For the text-containing cell, return its midpoint in (x, y) coordinate format. 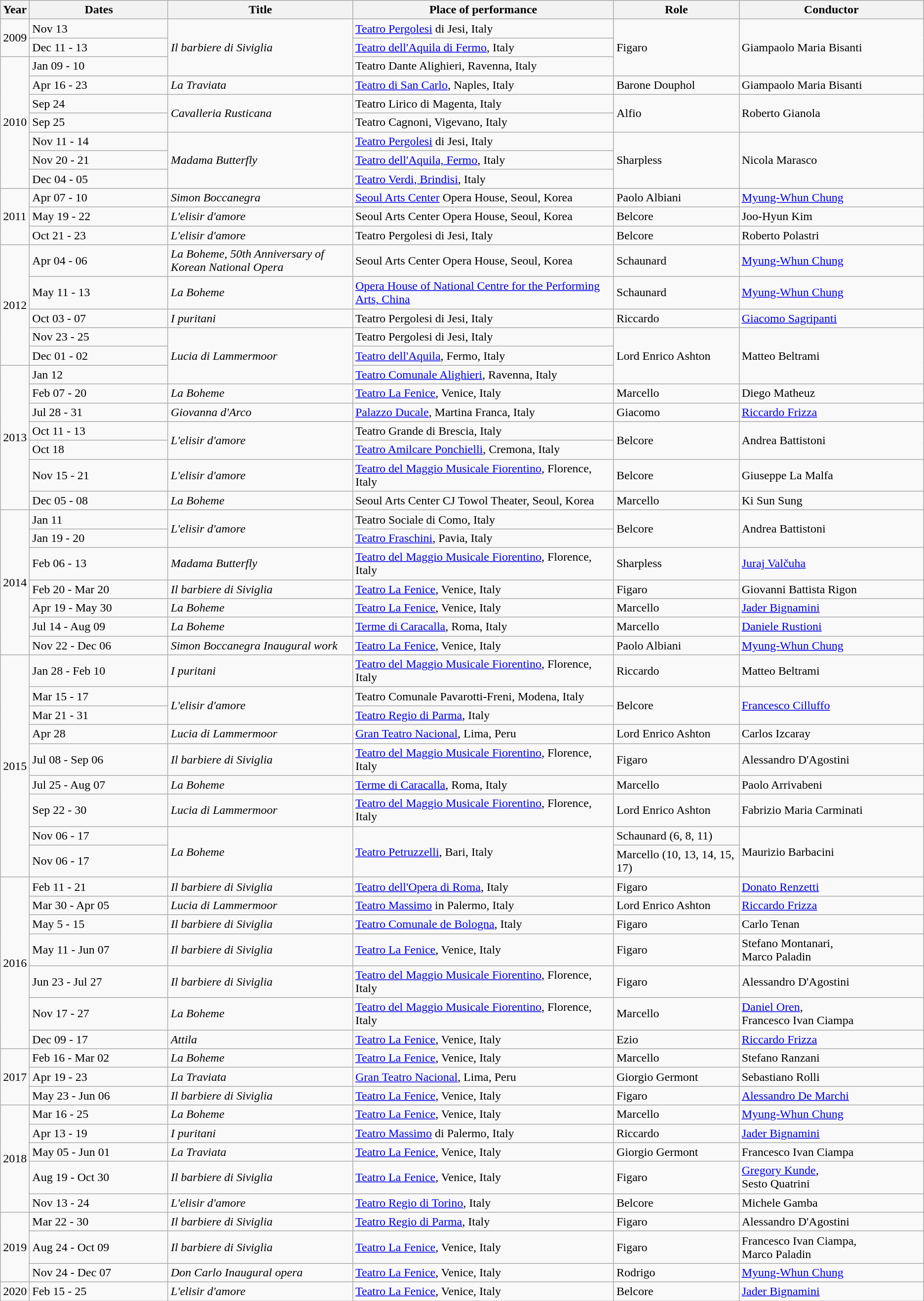
Dec 11 - 13 (99, 47)
Title (260, 10)
Francesco Ivan Ciampa (831, 1152)
Oct 18 (99, 450)
Teatro Verdi, Brindisi, Italy (483, 179)
Giovanni Battista Rigon (831, 589)
Feb 16 - Mar 02 (99, 1058)
Teatro Dante Alighieri, Ravenna, Italy (483, 66)
Teatro Massimo di Palermo, Italy (483, 1133)
Feb 07 - 20 (99, 393)
Nov 11 - 14 (99, 141)
Jan 09 - 10 (99, 66)
Teatro Regio di Torino, Italy (483, 1203)
Jan 11 (99, 519)
Teatro Massimo in Palermo, Italy (483, 905)
Sebastiano Rolli (831, 1077)
Palazzo Ducale, Martina Franca, Italy (483, 412)
Teatro dell'Aquila di Fermo, Italy (483, 47)
Nov 17 - 27 (99, 1014)
Carlos Izcaray (831, 734)
Feb 06 - 13 (99, 564)
Nov 13 - 24 (99, 1203)
2009 (15, 38)
Roberto Gianola (831, 113)
Teatro Petruzzelli, Bari, Italy (483, 852)
Giacomo Sagripanti (831, 318)
2017 (15, 1077)
2012 (15, 305)
Sep 25 (99, 122)
Nov 24 - Dec 07 (99, 1272)
Nicola Marasco (831, 160)
Jul 25 - Aug 07 (99, 785)
Marcello (10, 13, 14, 15, 17) (676, 861)
Teatro Grande di Brescia, Italy (483, 431)
Francesco Cilluffo (831, 706)
Feb 15 - 25 (99, 1291)
Mar 21 - 31 (99, 715)
Gregory Kunde,Sesto Quatrini (831, 1178)
Apr 13 - 19 (99, 1133)
Rodrigo (676, 1272)
Apr 07 - 10 (99, 197)
Simon Boccanegra (260, 197)
Attila (260, 1039)
Francesco Ivan Ciampa,Marco Paladin (831, 1247)
Jan 28 - Feb 10 (99, 671)
Mar 22 - 30 (99, 1222)
Daniele Rustioni (831, 627)
Nov 20 - 21 (99, 160)
Teatro Amilcare Ponchielli, Cremona, Italy (483, 450)
Simon Boccanegra Inaugural work (260, 646)
May 23 - Jun 06 (99, 1096)
Apr 19 - 23 (99, 1077)
Opera House of National Centre for the Performing Arts, China (483, 293)
Feb 11 - 21 (99, 886)
Year (15, 10)
May 05 - Jun 01 (99, 1152)
Teatro di San Carlo, Naples, Italy (483, 85)
Daniel Oren,Francesco Ivan Ciampa (831, 1014)
Diego Matheuz (831, 393)
Dec 09 - 17 (99, 1039)
2014 (15, 582)
Aug 19 - Oct 30 (99, 1178)
Sep 24 (99, 104)
2020 (15, 1291)
2019 (15, 1247)
Joo-Hyun Kim (831, 216)
Teatro Comunale Pavarotti-Freni, Modena, Italy (483, 696)
Sep 22 - 30 (99, 810)
Dec 01 - 02 (99, 356)
Ezio (676, 1039)
Jul 28 - 31 (99, 412)
Teatro Lirico di Magenta, Italy (483, 104)
Apr 28 (99, 734)
Nov 15 - 21 (99, 475)
Jun 23 - Jul 27 (99, 982)
May 19 - 22 (99, 216)
2016 (15, 962)
Giovanna d'Arco (260, 412)
2015 (15, 766)
2010 (15, 122)
Dec 04 - 05 (99, 179)
Feb 20 - Mar 20 (99, 589)
Fabrizio Maria Carminati (831, 810)
Maurizio Barbacini (831, 852)
Mar 30 - Apr 05 (99, 905)
Dec 05 - 08 (99, 500)
Schaunard (6, 8, 11) (676, 836)
Oct 03 - 07 (99, 318)
Alessandro De Marchi (831, 1096)
Conductor (831, 10)
Apr 19 - May 30 (99, 608)
Oct 11 - 13 (99, 431)
Giacomo (676, 412)
2018 (15, 1159)
Teatro Sociale di Como, Italy (483, 519)
Teatro dell'Opera di Roma, Italy (483, 886)
Ki Sun Sung (831, 500)
Oct 21 - 23 (99, 235)
Donato Renzetti (831, 886)
Jan 19 - 20 (99, 538)
Carlo Tenan (831, 924)
Dates (99, 10)
Alfio (676, 113)
May 11 - 13 (99, 293)
Nov 22 - Dec 06 (99, 646)
2013 (15, 437)
Cavalleria Rusticana (260, 113)
Mar 16 - 25 (99, 1114)
Apr 16 - 23 (99, 85)
Jul 08 - Sep 06 (99, 759)
Nov 13 (99, 29)
2011 (15, 216)
La Boheme, 50th Anniversary of Korean National Opera (260, 261)
Seoul Arts Center CJ Towol Theater, Seoul, Korea (483, 500)
Role (676, 10)
Giuseppe La Malfa (831, 475)
Barone Douphol (676, 85)
Teatro Comunale de Bologna, Italy (483, 924)
Teatro Fraschini, Pavia, Italy (483, 538)
Stefano Montanari,Marco Paladin (831, 950)
Place of performance (483, 10)
Jul 14 - Aug 09 (99, 627)
Don Carlo Inaugural opera (260, 1272)
Roberto Polastri (831, 235)
Apr 04 - 06 (99, 261)
May 5 - 15 (99, 924)
Teatro Cagnoni, Vigevano, Italy (483, 122)
Teatro Comunale Alighieri, Ravenna, Italy (483, 375)
Mar 15 - 17 (99, 696)
Nov 23 - 25 (99, 337)
Jan 12 (99, 375)
Stefano Ranzani (831, 1058)
Juraj Valčuha (831, 564)
Paolo Arrivabeni (831, 785)
May 11 - Jun 07 (99, 950)
Michele Gamba (831, 1203)
Aug 24 - Oct 09 (99, 1247)
